Pinpoint the cell where the given text exists, returning its (x, y) midpoint coordinate. 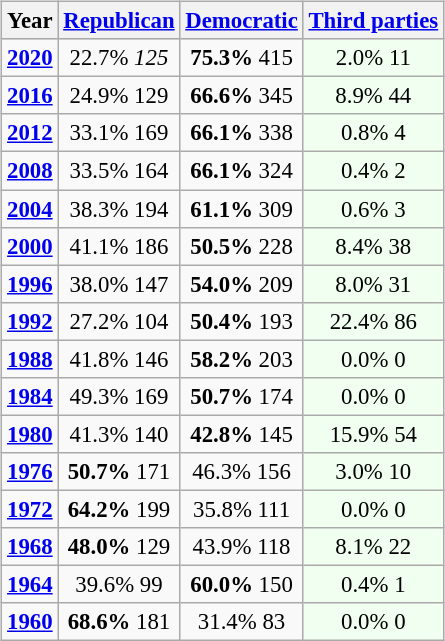
8.9% 44 (373, 96)
39.6% 99 (119, 584)
66.1% 338 (242, 133)
50.4% 193 (242, 321)
2020 (30, 58)
43.9% 118 (242, 547)
50.7% 171 (119, 472)
27.2% 104 (119, 321)
1960 (30, 622)
1996 (30, 284)
41.3% 140 (119, 434)
2016 (30, 96)
15.9% 54 (373, 434)
33.1% 169 (119, 133)
60.0% 150 (242, 584)
2000 (30, 246)
35.8% 111 (242, 509)
50.7% 174 (242, 396)
68.6% 181 (119, 622)
54.0% 209 (242, 284)
61.1% 309 (242, 209)
33.5% 164 (119, 171)
41.8% 146 (119, 359)
2008 (30, 171)
49.3% 169 (119, 396)
8.1% 22 (373, 547)
0.8% 4 (373, 133)
Year (30, 21)
Republican (119, 21)
46.3% 156 (242, 472)
24.9% 129 (119, 96)
2004 (30, 209)
1984 (30, 396)
38.3% 194 (119, 209)
31.4% 83 (242, 622)
64.2% 199 (119, 509)
2012 (30, 133)
38.0% 147 (119, 284)
66.1% 324 (242, 171)
0.6% 3 (373, 209)
75.3% 415 (242, 58)
0.4% 1 (373, 584)
Third parties (373, 21)
22.4% 86 (373, 321)
1980 (30, 434)
0.4% 2 (373, 171)
3.0% 10 (373, 472)
58.2% 203 (242, 359)
8.4% 38 (373, 246)
Democratic (242, 21)
41.1% 186 (119, 246)
1972 (30, 509)
66.6% 345 (242, 96)
1992 (30, 321)
48.0% 129 (119, 547)
22.7% 125 (119, 58)
1968 (30, 547)
50.5% 228 (242, 246)
42.8% 145 (242, 434)
1988 (30, 359)
1964 (30, 584)
1976 (30, 472)
2.0% 11 (373, 58)
8.0% 31 (373, 284)
